Pinpoint the cell where the given text exists, returning its (x, y) midpoint coordinate. 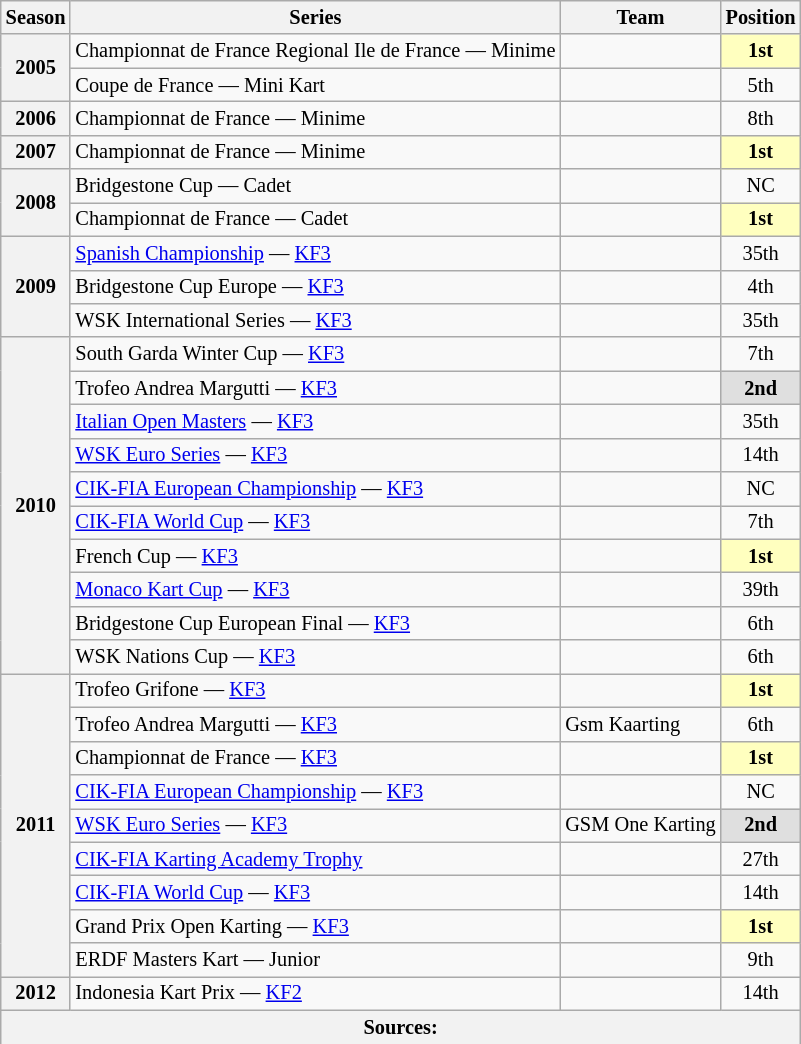
2005 (36, 68)
WSK International Series — KF3 (315, 320)
2008 (36, 202)
4th (761, 287)
5th (761, 85)
Bridgestone Cup Europe — KF3 (315, 287)
Indonesia Kart Prix — KF2 (315, 993)
Team (640, 17)
27th (761, 859)
ERDF Masters Kart — Junior (315, 960)
CIK-FIA Karting Academy Trophy (315, 859)
Gsm Kaarting (640, 724)
Bridgestone Cup — Cadet (315, 186)
Championnat de France Regional Ile de France — Minime (315, 51)
GSM One Karting (640, 825)
South Garda Winter Cup — KF3 (315, 354)
2010 (36, 506)
Italian Open Masters — KF3 (315, 421)
Series (315, 17)
Position (761, 17)
9th (761, 960)
Championnat de France — KF3 (315, 758)
8th (761, 118)
Sources: (401, 1027)
Grand Prix Open Karting — KF3 (315, 926)
2012 (36, 993)
Bridgestone Cup European Final — KF3 (315, 623)
Coupe de France — Mini Kart (315, 85)
2009 (36, 286)
2011 (36, 824)
French Cup — KF3 (315, 556)
2007 (36, 152)
WSK Nations Cup — KF3 (315, 657)
39th (761, 589)
Trofeo Grifone — KF3 (315, 690)
Monaco Kart Cup — KF3 (315, 589)
2006 (36, 118)
Spanish Championship — KF3 (315, 253)
Season (36, 17)
Championnat de France — Cadet (315, 219)
